Extract the [x, y] coordinate from the center of the cell holding the provided text.  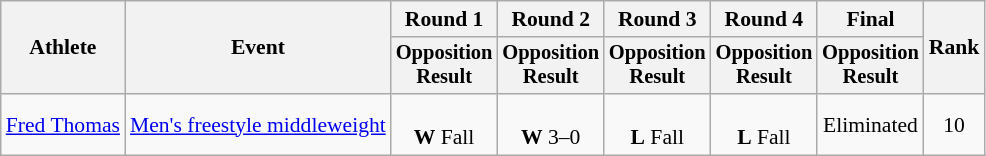
Round 2 [550, 19]
Men's freestyle middleweight [258, 124]
Event [258, 48]
W Fall [444, 124]
Final [870, 19]
W 3–0 [550, 124]
Fred Thomas [63, 124]
Athlete [63, 48]
Round 1 [444, 19]
Rank [954, 48]
Round 3 [658, 19]
Round 4 [764, 19]
Eliminated [870, 124]
10 [954, 124]
